Scan for the cell matching the given text and deliver its (x, y) coordinate at center. 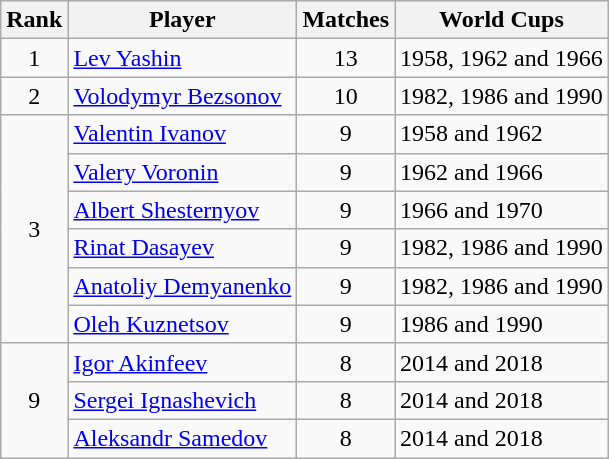
1962 and 1966 (502, 172)
Valery Voronin (182, 172)
Rank (34, 20)
Player (182, 20)
13 (346, 58)
Lev Yashin (182, 58)
1958, 1962 and 1966 (502, 58)
Valentin Ivanov (182, 134)
1986 and 1990 (502, 324)
Oleh Kuznetsov (182, 324)
Aleksandr Samedov (182, 438)
2 (34, 96)
1966 and 1970 (502, 210)
World Cups (502, 20)
Igor Akinfeev (182, 362)
1958 and 1962 (502, 134)
Albert Shesternyov (182, 210)
Sergei Ignashevich (182, 400)
Rinat Dasayev (182, 248)
Matches (346, 20)
1 (34, 58)
10 (346, 96)
Volodymyr Bezsonov (182, 96)
Anatoliy Demyanenko (182, 286)
3 (34, 229)
